Determine the (X, Y) coordinate at the center of the cell enclosing the given text.  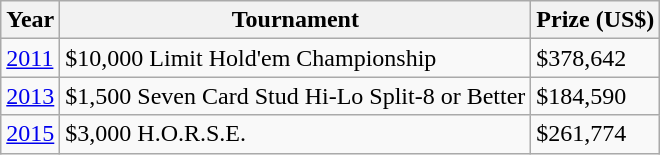
$1,500 Seven Card Stud Hi-Lo Split-8 or Better (296, 96)
2011 (30, 58)
$10,000 Limit Hold'em Championship (296, 58)
$3,000 H.O.R.S.E. (296, 134)
2015 (30, 134)
$378,642 (596, 58)
Year (30, 20)
2013 (30, 96)
$184,590 (596, 96)
Tournament (296, 20)
Prize (US$) (596, 20)
$261,774 (596, 134)
